Return the (X, Y) coordinate for the center point of the cell that contains the specified text.  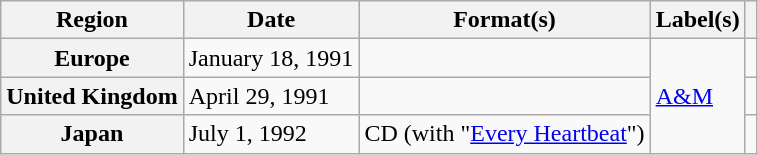
Date (271, 20)
Format(s) (504, 20)
CD (with "Every Heartbeat") (504, 134)
Europe (92, 58)
July 1, 1992 (271, 134)
Label(s) (698, 20)
Region (92, 20)
Japan (92, 134)
United Kingdom (92, 96)
April 29, 1991 (271, 96)
A&M (698, 96)
January 18, 1991 (271, 58)
